Detect which cell encompasses the target text, then output its [x, y] center coordinate. 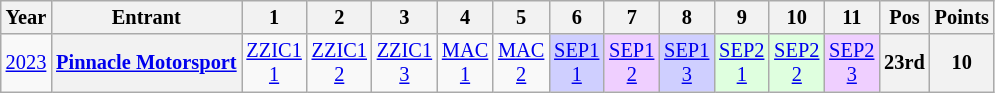
MAC2 [521, 63]
Year [26, 17]
4 [465, 17]
7 [632, 17]
ZZIC11 [274, 63]
SEP22 [796, 63]
SEP23 [852, 63]
9 [742, 17]
Entrant [146, 17]
ZZIC12 [340, 63]
SEP21 [742, 63]
SEP11 [576, 63]
SEP13 [686, 63]
Pos [904, 17]
8 [686, 17]
6 [576, 17]
MAC1 [465, 63]
1 [274, 17]
23rd [904, 63]
Points [962, 17]
5 [521, 17]
3 [404, 17]
11 [852, 17]
2 [340, 17]
ZZIC13 [404, 63]
2023 [26, 63]
SEP12 [632, 63]
Pinnacle Motorsport [146, 63]
